Scan for the cell matching the given text and deliver its [X, Y] coordinate at center. 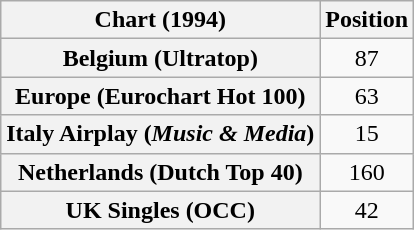
Europe (Eurochart Hot 100) [160, 96]
63 [367, 96]
Position [367, 20]
Belgium (Ultratop) [160, 58]
87 [367, 58]
UK Singles (OCC) [160, 210]
Italy Airplay (Music & Media) [160, 134]
Netherlands (Dutch Top 40) [160, 172]
15 [367, 134]
42 [367, 210]
Chart (1994) [160, 20]
160 [367, 172]
